Find where the given text appears and provide that cell's center as [x, y] coordinate. 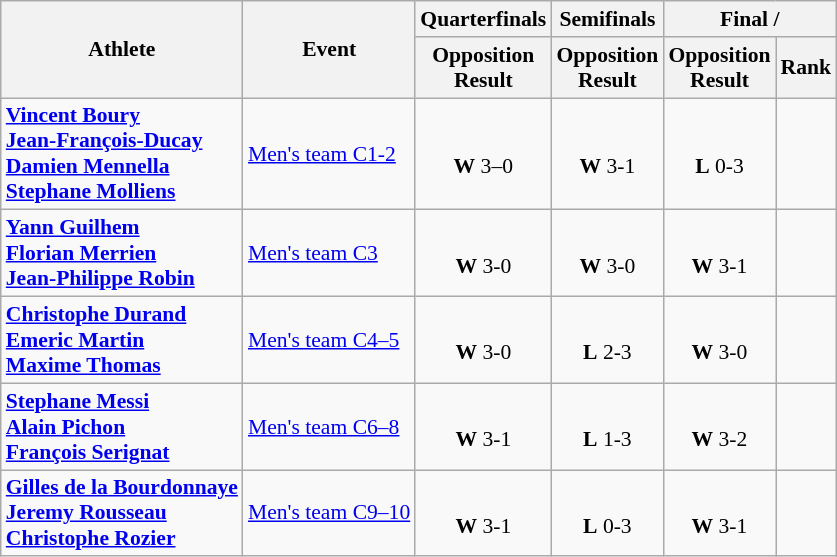
Men's team C9–10 [329, 514]
Event [329, 50]
Gilles de la Bourdonnaye Jeremy Rousseau Christophe Rozier [122, 514]
Semifinals [607, 19]
Vincent Boury Jean-François-Ducay Damien Mennella Stephane Molliens [122, 154]
L 1-3 [607, 426]
Quarterfinals [483, 19]
L 2-3 [607, 340]
Men's team C6–8 [329, 426]
Christophe Durand Emeric Martin Maxime Thomas [122, 340]
Men's team C4–5 [329, 340]
Athlete [122, 50]
W 3–0 [483, 154]
Stephane Messi Alain Pichon François Serignat [122, 426]
Yann Guilhem Florian Merrien Jean-Philippe Robin [122, 254]
Men's team C1-2 [329, 154]
Final / [750, 19]
W 3-2 [719, 426]
Rank [806, 68]
Men's team C3 [329, 254]
